Locate the cell with the specified text and output its [X, Y] center coordinate. 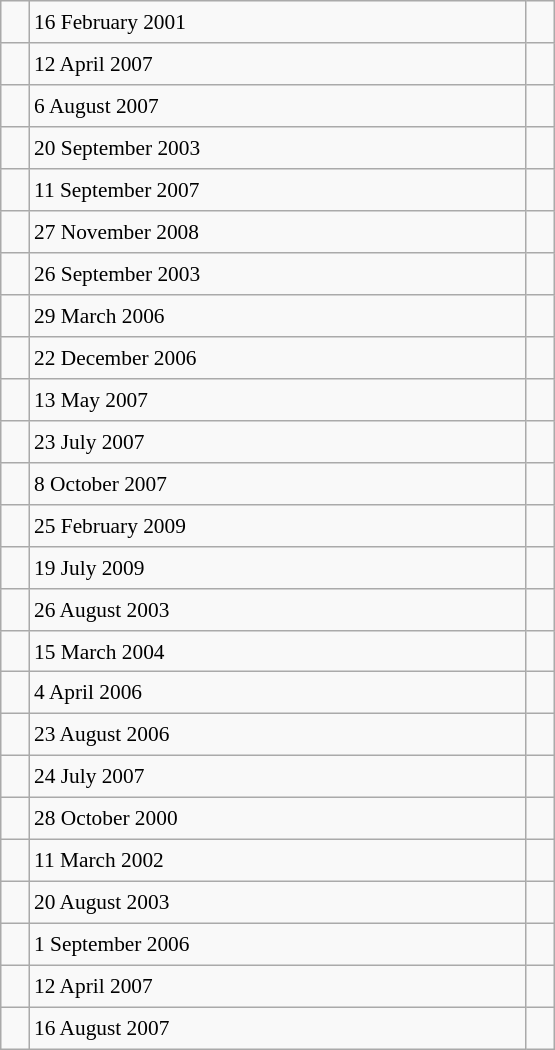
28 October 2000 [278, 819]
11 September 2007 [278, 190]
27 November 2008 [278, 232]
26 September 2003 [278, 274]
13 May 2007 [278, 399]
4 April 2006 [278, 693]
22 December 2006 [278, 358]
23 July 2007 [278, 441]
19 July 2009 [278, 567]
26 August 2003 [278, 609]
29 March 2006 [278, 316]
1 September 2006 [278, 945]
16 February 2001 [278, 22]
20 August 2003 [278, 903]
24 July 2007 [278, 777]
20 September 2003 [278, 148]
23 August 2006 [278, 735]
25 February 2009 [278, 525]
8 October 2007 [278, 483]
16 August 2007 [278, 1028]
15 March 2004 [278, 651]
11 March 2002 [278, 861]
6 August 2007 [278, 106]
